Locate the cell with the specified text and output its (x, y) center coordinate. 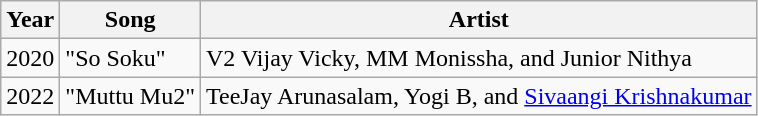
Artist (478, 20)
Year (30, 20)
2022 (30, 96)
V2 Vijay Vicky, MM Monissha, and Junior Nithya (478, 58)
2020 (30, 58)
TeeJay Arunasalam, Yogi B, and Sivaangi Krishnakumar (478, 96)
"Muttu Mu2" (130, 96)
Song (130, 20)
"So Soku" (130, 58)
